Detect which cell encompasses the target text, then output its (X, Y) center coordinate. 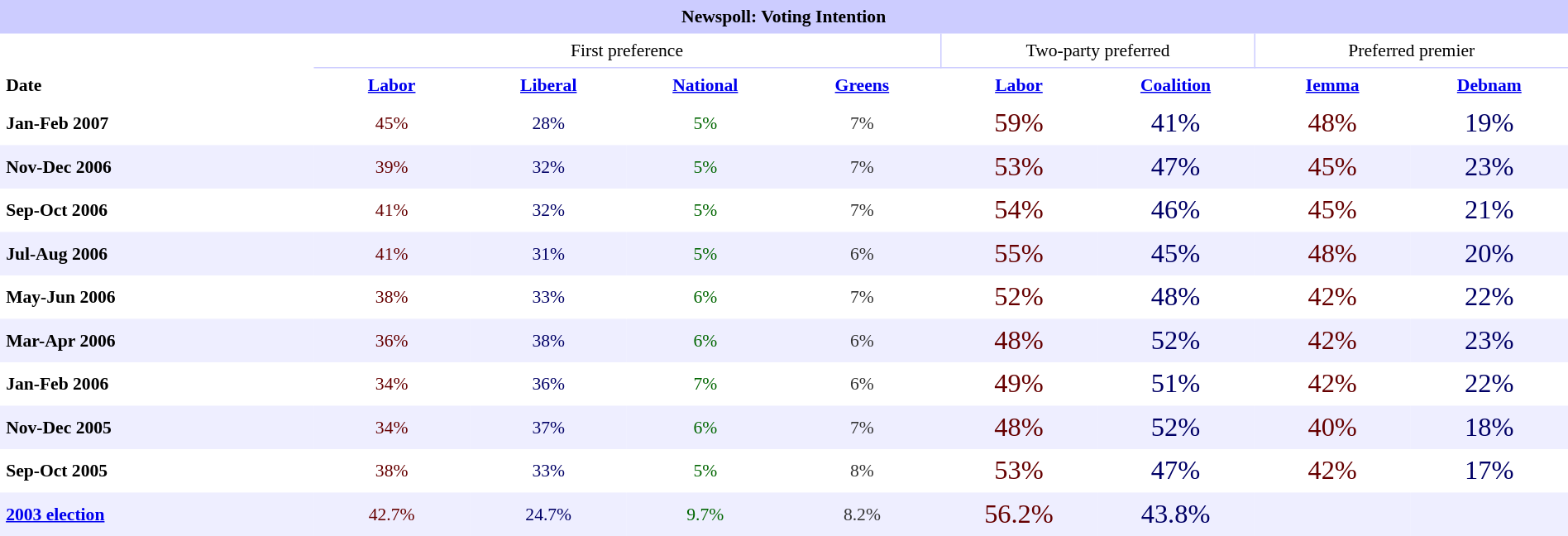
Mar-Apr 2006 (157, 340)
8% (863, 471)
Greens (863, 84)
17% (1489, 471)
2003 election (157, 514)
8.2% (863, 514)
49% (1019, 384)
46% (1176, 210)
43.8% (1176, 514)
Coalition (1176, 84)
20% (1489, 253)
First preference (627, 50)
59% (1019, 123)
9.7% (705, 514)
19% (1489, 123)
Newspoll: Voting Intention (784, 17)
28% (548, 123)
42.7% (392, 514)
Nov-Dec 2006 (157, 166)
Date (157, 84)
Debnam (1489, 84)
31% (548, 253)
Jan-Feb 2007 (157, 123)
Jan-Feb 2006 (157, 384)
55% (1019, 253)
24.7% (548, 514)
56.2% (1019, 514)
40% (1332, 427)
May-Jun 2006 (157, 297)
51% (1176, 384)
Iemma (1332, 84)
Preferred premier (1411, 50)
Liberal (548, 84)
National (705, 84)
Jul-Aug 2006 (157, 253)
Sep-Oct 2005 (157, 471)
Sep-Oct 2006 (157, 210)
37% (548, 427)
21% (1489, 210)
Nov-Dec 2005 (157, 427)
39% (392, 166)
Two-party preferred (1097, 50)
18% (1489, 427)
54% (1019, 210)
